Return the [X, Y] coordinate for the center point of the cell that contains the specified text.  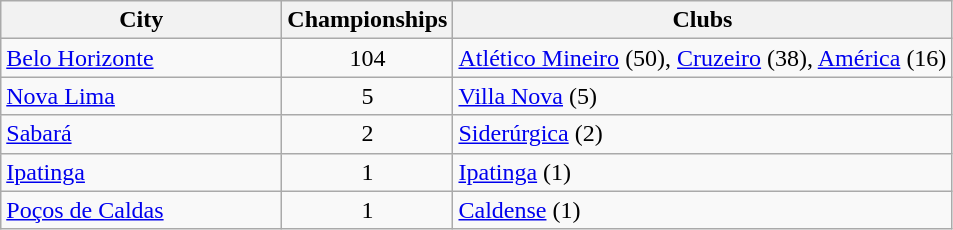
Caldense (1) [702, 210]
Clubs [702, 20]
Championships [368, 20]
Atlético Mineiro (50), Cruzeiro (38), América (16) [702, 58]
Poços de Caldas [142, 210]
Siderúrgica (2) [702, 134]
Ipatinga (1) [702, 172]
Ipatinga [142, 172]
104 [368, 58]
Villa Nova (5) [702, 96]
City [142, 20]
2 [368, 134]
5 [368, 96]
Sabará [142, 134]
Nova Lima [142, 96]
Belo Horizonte [142, 58]
